Output the (X, Y) coordinate of the center of the cell containing the given text.  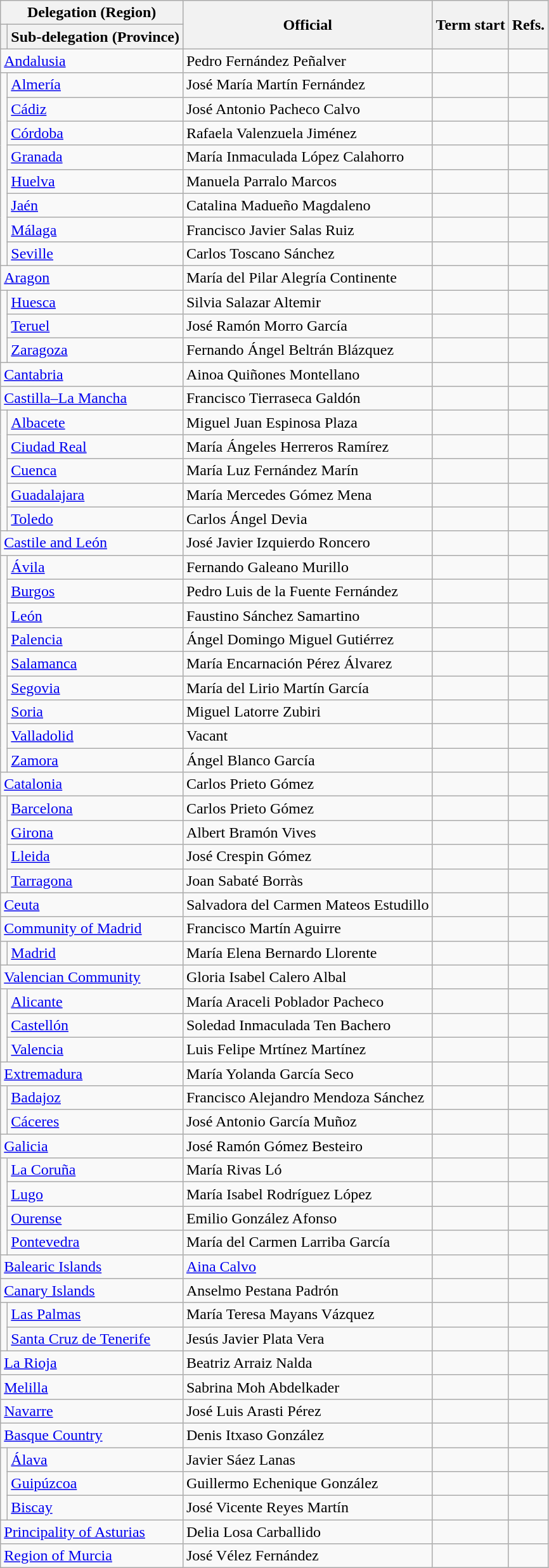
Pontevedra (95, 1242)
José Ramón Morro García (307, 326)
José Luis Arasti Pérez (307, 1411)
Lleida (95, 857)
Rafaela Valenzuela Jiménez (307, 133)
José Ramón Gómez Besteiro (307, 1146)
Term start (470, 25)
José Antonio García Muñoz (307, 1122)
Vacant (307, 736)
Delia Losa Carballido (307, 1532)
Aina Calvo (307, 1266)
Ainoa Quiñones Montellano (307, 374)
Guipúzcoa (95, 1484)
Extremadura (92, 1074)
Pedro Fernández Peñalver (307, 61)
La Rioja (92, 1363)
María Inmaculada López Calahorro (307, 157)
Manuela Parralo Marcos (307, 181)
Salamanca (95, 663)
Javier Sáez Lanas (307, 1459)
María Mercedes Gómez Mena (307, 495)
Cáceres (95, 1122)
Joan Sabaté Borràs (307, 881)
Soria (95, 712)
Denis Itxaso González (307, 1435)
Miguel Juan Espinosa Plaza (307, 423)
Francisco Martín Aguirre (307, 929)
Francisco Alejandro Mendoza Sánchez (307, 1098)
Lugo (95, 1194)
Soledad Inmaculada Ten Bachero (307, 1025)
Canary Islands (92, 1291)
Luis Felipe Mrtínez Martínez (307, 1049)
Segovia (95, 687)
Biscay (95, 1508)
Teruel (95, 326)
Region of Murcia (92, 1556)
Ávila (95, 567)
Huelva (95, 181)
Seville (95, 253)
José Vicente Reyes Martín (307, 1508)
Melilla (92, 1387)
María del Carmen Larriba García (307, 1242)
Beatriz Arraiz Nalda (307, 1363)
Álava (95, 1459)
Francisco Tierraseca Galdón (307, 398)
León (95, 615)
Córdoba (95, 133)
Community of Madrid (92, 929)
María Rivas Ló (307, 1170)
Fernando Galeano Murillo (307, 567)
Ángel Domingo Miguel Gutiérrez (307, 639)
Guadalajara (95, 495)
Ciudad Real (95, 447)
Silvia Salazar Altemir (307, 302)
Faustino Sánchez Samartino (307, 615)
Las Palmas (95, 1315)
Anselmo Pestana Padrón (307, 1291)
María Isabel Rodríguez López (307, 1194)
José Crespin Gómez (307, 857)
Ourense (95, 1218)
Burgos (95, 591)
Carlos Toscano Sánchez (307, 253)
María Luz Fernández Marín (307, 471)
José Vélez Fernández (307, 1556)
María Ángeles Herreros Ramírez (307, 447)
Andalusia (92, 61)
Girona (95, 832)
Sabrina Moh Abdelkader (307, 1387)
Aragon (92, 277)
Ángel Blanco García (307, 760)
Granada (95, 157)
Barcelona (95, 808)
Cuenca (95, 471)
María Encarnación Pérez Álvarez (307, 663)
José Javier Izquierdo Roncero (307, 543)
Valladolid (95, 736)
Principality of Asturias (92, 1532)
Catalonia (92, 784)
Carlos Ángel Devia (307, 519)
Málaga (95, 229)
Jaén (95, 205)
Jesús Javier Plata Vera (307, 1339)
José María Martín Fernández (307, 85)
María del Lirio Martín García (307, 687)
Castilla–La Mancha (92, 398)
María Yolanda García Seco (307, 1074)
Miguel Latorre Zubiri (307, 712)
Albacete (95, 423)
María Teresa Mayans Vázquez (307, 1315)
Cantabria (92, 374)
Castile and León (92, 543)
La Coruña (95, 1170)
Salvadora del Carmen Mateos Estudillo (307, 905)
Zaragoza (95, 350)
Gloria Isabel Calero Albal (307, 977)
Balearic Islands (92, 1266)
Refs. (528, 25)
Cádiz (95, 109)
Fernando Ángel Beltrán Blázquez (307, 350)
Santa Cruz de Tenerife (95, 1339)
Ceuta (92, 905)
Castellón (95, 1025)
Emilio González Afonso (307, 1218)
María Elena Bernardo Llorente (307, 953)
Sub-delegation (Province) (95, 37)
Badajoz (95, 1098)
Navarre (92, 1411)
Official (307, 25)
Delegation (Region) (92, 13)
María Araceli Poblador Pacheco (307, 1001)
Catalina Madueño Magdaleno (307, 205)
Madrid (95, 953)
Albert Bramón Vives (307, 832)
Alicante (95, 1001)
Almería (95, 85)
Valencia (95, 1049)
Valencian Community (92, 977)
Guillermo Echenique González (307, 1484)
Toledo (95, 519)
María del Pilar Alegría Continente (307, 277)
Palencia (95, 639)
José Antonio Pacheco Calvo (307, 109)
Basque Country (92, 1435)
Zamora (95, 760)
Tarragona (95, 881)
Francisco Javier Salas Ruiz (307, 229)
Huesca (95, 302)
Pedro Luis de la Fuente Fernández (307, 591)
Galicia (92, 1146)
